Locate the cell with the specified text and output its [x, y] center coordinate. 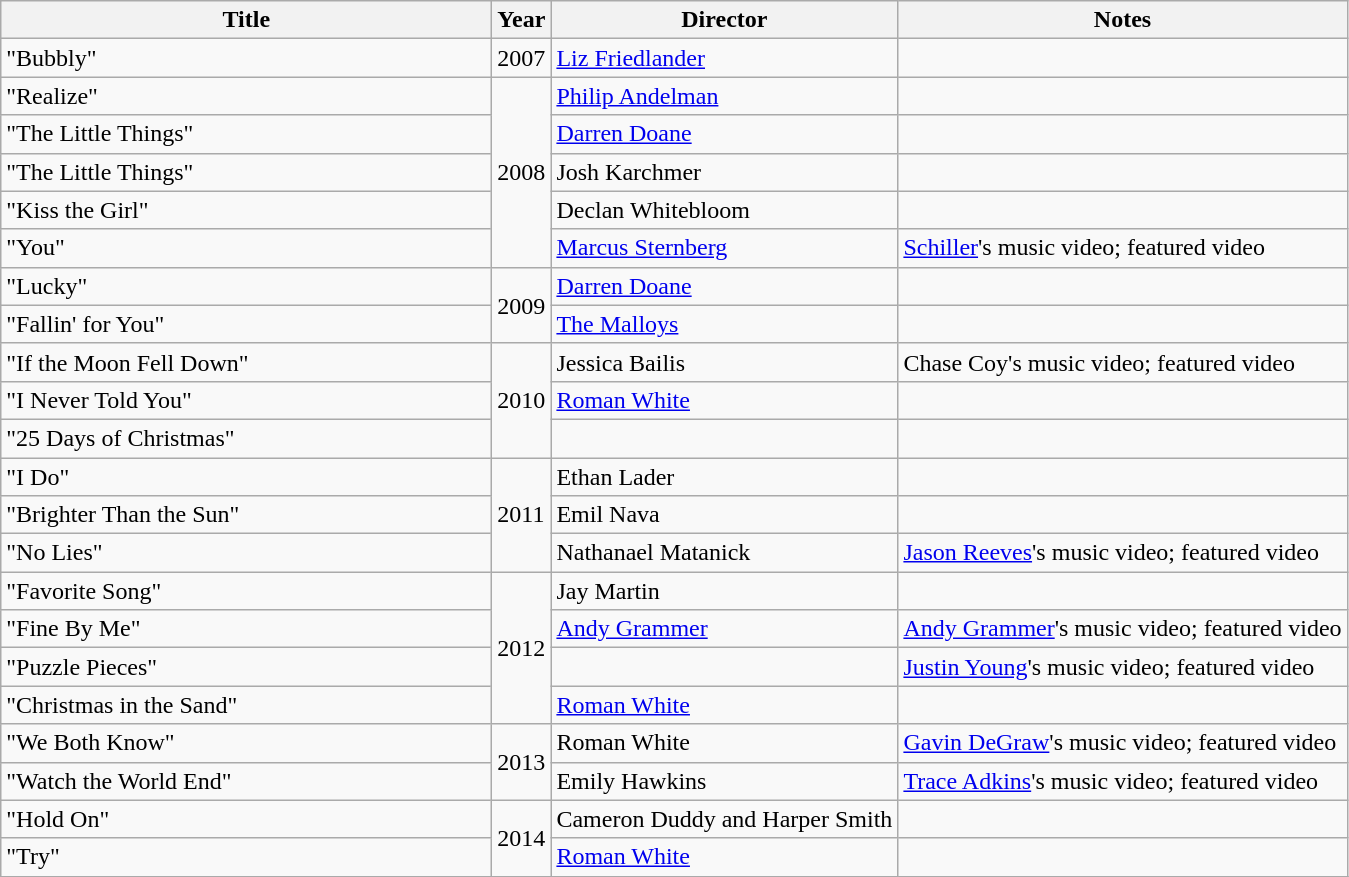
"Christmas in the Sand" [246, 705]
Andy Grammer [724, 629]
"I Never Told You" [246, 400]
"We Both Know" [246, 743]
2014 [522, 838]
"I Do" [246, 477]
"Puzzle Pieces" [246, 667]
Year [522, 20]
Justin Young's music video; featured video [1122, 667]
"Kiss the Girl" [246, 210]
Notes [1122, 20]
Chase Coy's music video; featured video [1122, 362]
"Fallin' for You" [246, 324]
Jay Martin [724, 591]
Nathanael Matanick [724, 553]
"Watch the World End" [246, 781]
Ethan Lader [724, 477]
Gavin DeGraw's music video; featured video [1122, 743]
Declan Whitebloom [724, 210]
"Try" [246, 857]
Philip Andelman [724, 96]
Josh Karchmer [724, 172]
Liz Friedlander [724, 58]
"Realize" [246, 96]
"Favorite Song" [246, 591]
Marcus Sternberg [724, 248]
2011 [522, 515]
The Malloys [724, 324]
"25 Days of Christmas" [246, 438]
"Bubbly" [246, 58]
2008 [522, 172]
"No Lies" [246, 553]
Emily Hawkins [724, 781]
"You" [246, 248]
2010 [522, 400]
Jason Reeves's music video; featured video [1122, 553]
Andy Grammer's music video; featured video [1122, 629]
"Fine By Me" [246, 629]
Director [724, 20]
2009 [522, 305]
Emil Nava [724, 515]
"Brighter Than the Sun" [246, 515]
Cameron Duddy and Harper Smith [724, 819]
2013 [522, 762]
2012 [522, 648]
Jessica Bailis [724, 362]
"Hold On" [246, 819]
Schiller's music video; featured video [1122, 248]
2007 [522, 58]
"If the Moon Fell Down" [246, 362]
Title [246, 20]
"Lucky" [246, 286]
Trace Adkins's music video; featured video [1122, 781]
